Return [X, Y] of the center of cell containing provided text 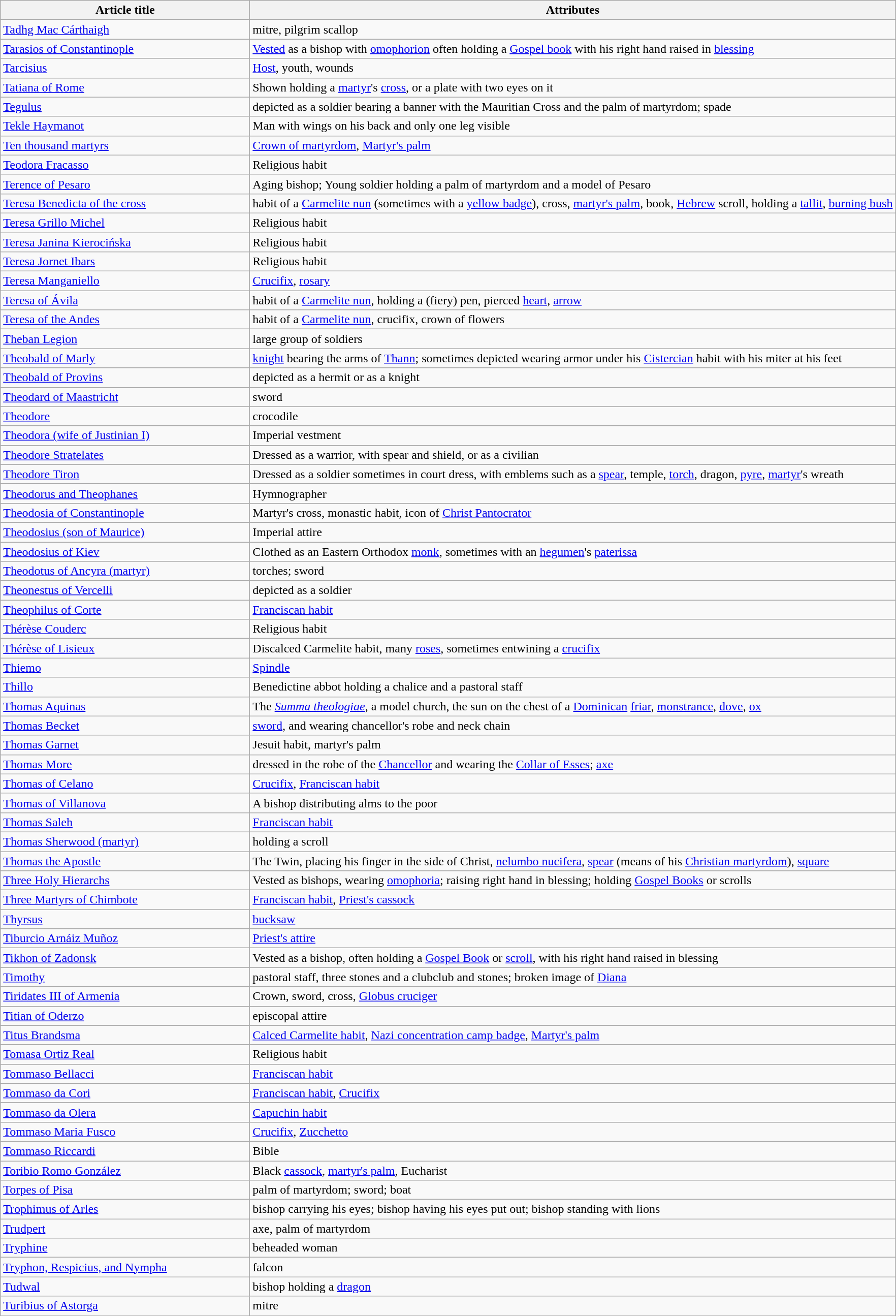
Tryphine [125, 1248]
pastoral staff, three stones and a clubclub and stones; broken image of Diana [573, 977]
habit of a Carmelite nun (sometimes with a yellow badge), cross, martyr's palm, book, Hebrew scroll, holding a tallit, burning bush [573, 203]
Spindle [573, 668]
Dressed as a warrior, with spear and shield, or as a civilian [573, 455]
A bishop distributing alms to the poor [573, 803]
Tiridates III of Armenia [125, 996]
Theodore Tiron [125, 474]
Timothy [125, 977]
The Summa theologiae, a model church, the sun on the chest of a Dominican friar, monstrance, dove, ox [573, 706]
Theophilus of Corte [125, 610]
torches; sword [573, 571]
Imperial vestment [573, 435]
Shown holding a martyr's cross, or a plate with two eyes on it [573, 87]
Capuchin habit [573, 1112]
Teresa of the Andes [125, 320]
Tommaso da Cori [125, 1093]
bishop holding a dragon [573, 1287]
Terence of Pesaro [125, 184]
Jesuit habit, martyr's palm [573, 745]
Article title [125, 10]
Teresa Janina Kierocińska [125, 242]
Teresa Jornet Ibars [125, 262]
Tudwal [125, 1287]
Turibius of Astorga [125, 1306]
Teresa Manganiello [125, 281]
habit of a Carmelite nun, holding a (fiery) pen, pierced heart, arrow [573, 300]
falcon [573, 1267]
Thomas Garnet [125, 745]
Tarcisius [125, 68]
mitre, pilgrim scallop [573, 29]
Tadhg Mac Cárthaigh [125, 29]
Thyrsus [125, 919]
Tatiana of Rome [125, 87]
Aging bishop; Young soldier holding a palm of martyrdom and a model of Pesaro [573, 184]
Benedictine abbot holding a chalice and a pastoral staff [573, 687]
Thérèse Couderc [125, 629]
Theonestus of Vercelli [125, 590]
Crucifix, Franciscan habit [573, 784]
Tikhon of Zadonsk [125, 958]
Calced Carmelite habit, Nazi concentration camp badge, Martyr's palm [573, 1035]
Titus Brandsma [125, 1035]
bucksaw [573, 919]
Tiburcio Arnáiz Muñoz [125, 938]
depicted as a soldier bearing a banner with the Mauritian Cross and the palm of martyrdom; spade [573, 107]
Theodore Stratelates [125, 455]
Priest's attire [573, 938]
Franciscan habit, Crucifix [573, 1093]
Teresa Grillo Michel [125, 223]
Thomas Aquinas [125, 706]
axe, palm of martyrdom [573, 1229]
Teresa Benedicta of the cross [125, 203]
depicted as a soldier [573, 590]
Teresa of Ávila [125, 300]
sword [573, 397]
Hymnographer [573, 493]
sword, and wearing chancellor's robe and neck chain [573, 726]
Thomas Sherwood (martyr) [125, 841]
Tarasios of Constantinople [125, 49]
Vested as bishops, wearing omophoria; raising right hand in blessing; holding Gospel Books or scrolls [573, 881]
Tekle Haymanot [125, 126]
dressed in the robe of the Chancellor and wearing the Collar of Esses; axe [573, 764]
Discalced Carmelite habit, many roses, sometimes entwining a crucifix [573, 648]
Franciscan habit, Priest's cassock [573, 900]
Dressed as a soldier sometimes in court dress, with emblems such as a spear, temple, torch, dragon, pyre, martyr's wreath [573, 474]
Three Martyrs of Chimbote [125, 900]
Theodard of Maastricht [125, 397]
depicted as a hermit or as a knight [573, 378]
The Twin, placing his finger in the side of Christ, nelumbo nucifera, spear (means of his Christian martyrdom), square [573, 861]
Martyr's cross, monastic habit, icon of Christ Pantocrator [573, 513]
Toribio Romo González [125, 1170]
Thomas the Apostle [125, 861]
Theodosia of Constantinople [125, 513]
Host, youth, wounds [573, 68]
Crown of martyrdom, Martyr's palm [573, 145]
large group of soldiers [573, 339]
Crown, sword, cross, Globus cruciger [573, 996]
Trudpert [125, 1229]
Theodosius of Kiev [125, 551]
Thomas of Celano [125, 784]
Bible [573, 1151]
Thiemo [125, 668]
Theodore [125, 416]
Thérèse of Lisieux [125, 648]
Tryphon, Respicius, and Nympha [125, 1267]
Black cassock, martyr's palm, Eucharist [573, 1170]
Crucifix, Zucchetto [573, 1132]
Tommaso Maria Fusco [125, 1132]
Thomas More [125, 764]
Attributes [573, 10]
Tommaso Bellacci [125, 1074]
Vested as a bishop, often holding a Gospel Book or scroll, with his right hand raised in blessing [573, 958]
Theban Legion [125, 339]
holding a scroll [573, 841]
Tegulus [125, 107]
bishop carrying his eyes; bishop having his eyes put out; bishop standing with lions [573, 1209]
Clothed as an Eastern Orthodox monk, sometimes with an hegumen's paterissa [573, 551]
Crucifix, rosary [573, 281]
Ten thousand martyrs [125, 145]
Thomas Saleh [125, 822]
Man with wings on his back and only one leg visible [573, 126]
Three Holy Hierarchs [125, 881]
Theobald of Provins [125, 378]
Theodora (wife of Justinian I) [125, 435]
Theodotus of Ancyra (martyr) [125, 571]
Theodorus and Theophanes [125, 493]
Imperial attire [573, 532]
episcopal attire [573, 1016]
Thomas Becket [125, 726]
Theobald of Marly [125, 358]
Thomas of Villanova [125, 803]
Tomasa Ortiz Real [125, 1054]
Teodora Fracasso [125, 165]
Tommaso da Olera [125, 1112]
mitre [573, 1306]
habit of a Carmelite nun, crucifix, crown of flowers [573, 320]
knight bearing the arms of Thann; sometimes depicted wearing armor under his Cistercian habit with his miter at his feet [573, 358]
Titian of Oderzo [125, 1016]
Trophimus of Arles [125, 1209]
palm of martyrdom; sword; boat [573, 1190]
Torpes of Pisa [125, 1190]
beheaded woman [573, 1248]
Theodosius (son of Maurice) [125, 532]
Thillo [125, 687]
crocodile [573, 416]
Tommaso Riccardi [125, 1151]
Vested as a bishop with omophorion often holding a Gospel book with his right hand raised in blessing [573, 49]
